Identify which cell holds the provided text, then report its [x, y] central coordinate. 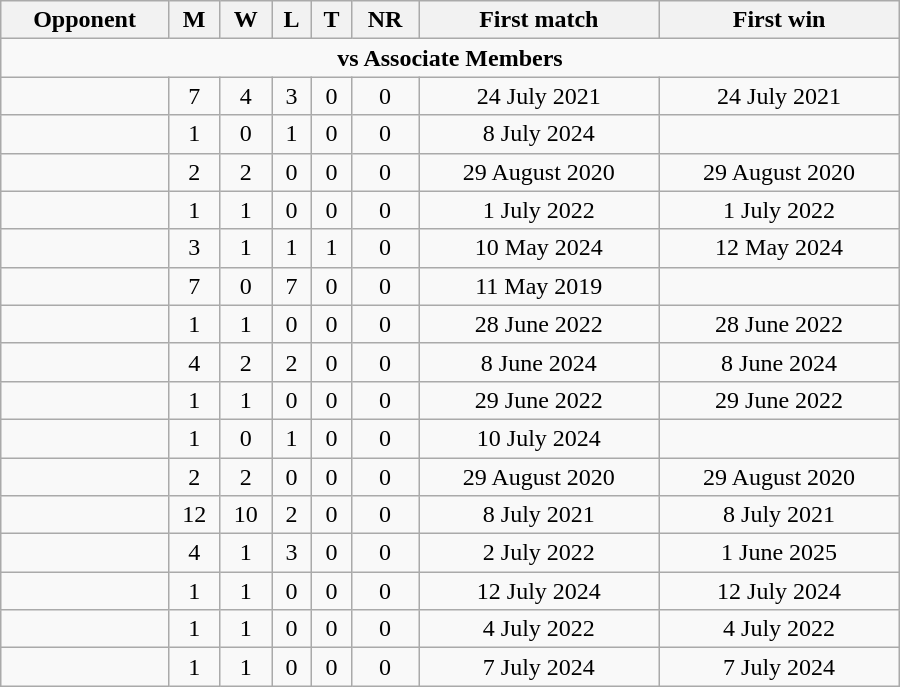
8 July 2024 [539, 134]
First win [779, 20]
First match [539, 20]
12 May 2024 [779, 248]
12 [194, 515]
10 May 2024 [539, 248]
vs Associate Members [450, 58]
11 May 2019 [539, 286]
Opponent [85, 20]
L [292, 20]
T [331, 20]
10 [246, 515]
1 June 2025 [779, 553]
10 July 2024 [539, 438]
W [246, 20]
NR [384, 20]
2 July 2022 [539, 553]
M [194, 20]
